Find where the given text appears and provide that cell's center as [x, y] coordinate. 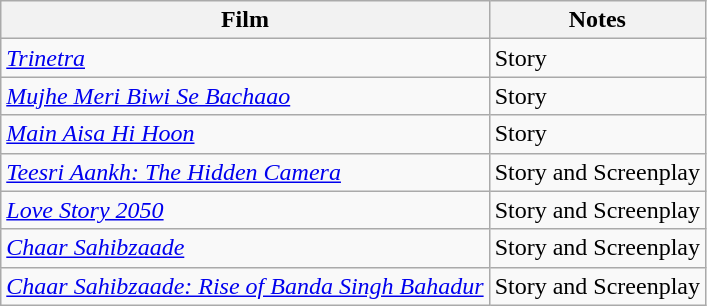
Chaar Sahibzaade [245, 248]
Mujhe Meri Biwi Se Bachaao [245, 96]
Trinetra [245, 58]
Teesri Aankh: The Hidden Camera [245, 172]
Film [245, 20]
Love Story 2050 [245, 210]
Notes [597, 20]
Main Aisa Hi Hoon [245, 134]
Chaar Sahibzaade: Rise of Banda Singh Bahadur [245, 286]
